Locate the cell with the specified text and output its [X, Y] center coordinate. 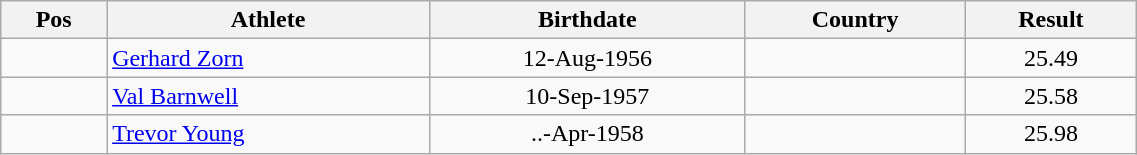
Country [855, 20]
..-Apr-1958 [587, 134]
10-Sep-1957 [587, 96]
25.98 [1051, 134]
25.49 [1051, 58]
Val Barnwell [268, 96]
Gerhard Zorn [268, 58]
Result [1051, 20]
Pos [54, 20]
Birthdate [587, 20]
25.58 [1051, 96]
Trevor Young [268, 134]
Athlete [268, 20]
12-Aug-1956 [587, 58]
